Detect which cell encompasses the target text, then output its [x, y] center coordinate. 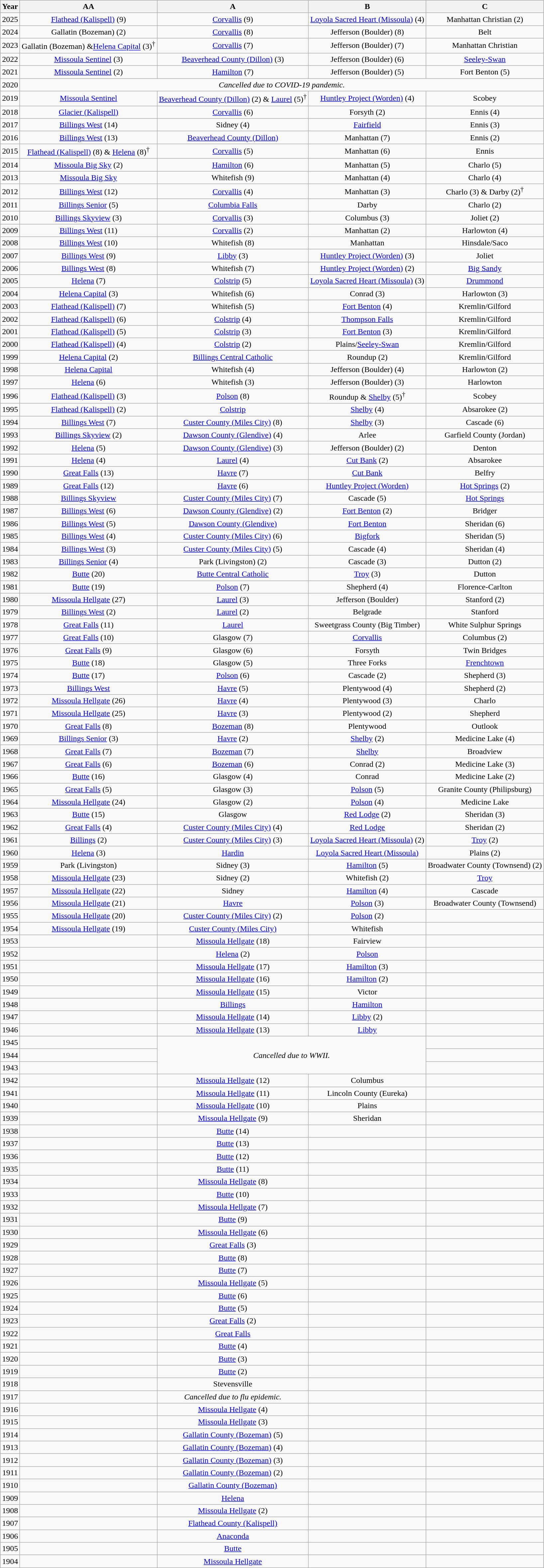
Gallatin County (Bozeman) (3) [233, 1460]
Billings West (11) [88, 230]
Havre (3) [233, 714]
Darby [367, 205]
Jefferson (Boulder) (4) [367, 369]
Butte [233, 1549]
Fort Benton (5) [485, 72]
Arlee [367, 435]
Lincoln County (Eureka) [367, 1093]
Polson (4) [367, 802]
1942 [10, 1080]
Billings Senior (3) [88, 739]
1966 [10, 777]
Glasgow [233, 815]
Harlowton [485, 382]
Havre (4) [233, 701]
Missoula Hellgate (17) [233, 967]
Cascade [485, 891]
Dutton [485, 574]
Helena (2) [233, 954]
Park (Livingston) [88, 865]
Charlo (2) [485, 205]
Sheridan [367, 1118]
Whitefish (5) [233, 306]
Shelby (4) [367, 410]
Flathead County (Kalispell) [233, 1523]
B [367, 7]
1935 [10, 1169]
Year [10, 7]
Polson (3) [367, 903]
1920 [10, 1359]
Flathead (Kalispell) (7) [88, 306]
Colstrip [233, 410]
Manhattan (7) [367, 137]
Manhattan (3) [367, 192]
Custer County (Miles City) (8) [233, 422]
Billings West (13) [88, 137]
2014 [10, 165]
Missoula Hellgate (7) [233, 1207]
Dawson County (Glendive) (3) [233, 448]
Manhattan (4) [367, 178]
Bozeman (7) [233, 751]
1969 [10, 739]
Columbus (3) [367, 218]
1950 [10, 979]
1998 [10, 369]
2013 [10, 178]
1938 [10, 1131]
Corvallis (7) [233, 46]
Butte (17) [88, 675]
Custer County (Miles City) (2) [233, 916]
Belgrade [367, 612]
Shepherd (3) [485, 675]
Flathead (Kalispell) (9) [88, 19]
Polson (8) [233, 396]
Havre (2) [233, 739]
Polson (2) [367, 916]
Missoula Hellgate (15) [233, 992]
1973 [10, 688]
Sheridan (5) [485, 536]
Sheridan (4) [485, 549]
Shepherd (4) [367, 587]
Flathead (Kalispell) (8) & Helena (8)† [88, 151]
Plains [367, 1106]
1971 [10, 714]
Butte (10) [233, 1194]
Glacier (Kalispell) [88, 112]
Whitefish (4) [233, 369]
Fairfield [367, 125]
Missoula Hellgate (25) [88, 714]
Flathead (Kalispell) (6) [88, 319]
1976 [10, 650]
Hamilton (7) [233, 72]
Hardin [233, 852]
2006 [10, 268]
1957 [10, 891]
Butte (6) [233, 1296]
Laurel (2) [233, 612]
2010 [10, 218]
Cancelled due to COVID-19 pandemic. [282, 85]
Whitefish (8) [233, 243]
1968 [10, 751]
Drummond [485, 281]
1980 [10, 599]
Roundup & Shelby (5)† [367, 396]
1974 [10, 675]
Huntley Project (Worden) (2) [367, 268]
1910 [10, 1485]
Granite County (Philipsburg) [485, 789]
2025 [10, 19]
1928 [10, 1257]
Helena Capital (3) [88, 294]
Dawson County (Glendive) (2) [233, 511]
Butte (13) [233, 1144]
1916 [10, 1409]
Cut Bank [367, 473]
Missoula Big Sky (2) [88, 165]
Missoula Hellgate (13) [233, 1030]
Corvallis (8) [233, 32]
Butte (11) [233, 1169]
Billings Skyview [88, 498]
Cascade (4) [367, 549]
2015 [10, 151]
Custer County (Miles City) (6) [233, 536]
Great Falls (2) [233, 1321]
2017 [10, 125]
Medicine Lake (4) [485, 739]
Billings West (14) [88, 125]
Glasgow (4) [233, 777]
Helena (5) [88, 448]
Missoula Hellgate (3) [233, 1422]
Billings West (7) [88, 422]
1975 [10, 663]
Medicine Lake (3) [485, 764]
Havre (6) [233, 486]
Ennis (4) [485, 112]
Custer County (Miles City) (3) [233, 840]
Missoula Hellgate [233, 1561]
Great Falls (13) [88, 473]
Cut Bank (2) [367, 460]
Havre (7) [233, 473]
Fairview [367, 941]
2000 [10, 344]
Dawson County (Glendive) [233, 524]
Billings West [88, 688]
Garfield County (Jordan) [485, 435]
Great Falls (10) [88, 637]
Corvallis (5) [233, 151]
Missoula Hellgate (12) [233, 1080]
1909 [10, 1498]
Plentywood [367, 726]
1999 [10, 357]
Big Sandy [485, 268]
Colstrip (3) [233, 331]
Joliet [485, 256]
Havre [233, 903]
Missoula Hellgate (8) [233, 1182]
Whitefish [367, 929]
2019 [10, 98]
Bozeman (8) [233, 726]
Glasgow (6) [233, 650]
1939 [10, 1118]
1908 [10, 1511]
White Sulphur Springs [485, 625]
1953 [10, 941]
Seeley-Swan [485, 59]
Flathead (Kalispell) (5) [88, 331]
1933 [10, 1194]
1931 [10, 1220]
Great Falls [233, 1334]
Loyola Sacred Heart (Missoula) [367, 852]
2023 [10, 46]
Butte (14) [233, 1131]
Shelby (2) [367, 739]
Manhattan Christian (2) [485, 19]
Anaconda [233, 1536]
Frenchtown [485, 663]
Conrad (2) [367, 764]
Fort Benton (3) [367, 331]
Shepherd (2) [485, 688]
Jefferson (Boulder) (6) [367, 59]
Missoula Hellgate (18) [233, 941]
Missoula Hellgate (14) [233, 1017]
Dutton (2) [485, 562]
Missoula Hellgate (20) [88, 916]
Polson (7) [233, 587]
1943 [10, 1068]
Glasgow (2) [233, 802]
1915 [10, 1422]
Stevensville [233, 1384]
1989 [10, 486]
Shelby (3) [367, 422]
Havre (5) [233, 688]
1978 [10, 625]
Columbia Falls [233, 205]
Jefferson (Boulder) (8) [367, 32]
Billings Skyview (3) [88, 218]
Conrad [367, 777]
1996 [10, 396]
Custer County (Miles City) [233, 929]
Glasgow (3) [233, 789]
2021 [10, 72]
Plentywood (3) [367, 701]
1977 [10, 637]
Shelby [367, 751]
2009 [10, 230]
Custer County (Miles City) (5) [233, 549]
Whitefish (2) [367, 878]
Jefferson (Boulder) (2) [367, 448]
Manhattan Christian [485, 46]
Huntley Project (Worden) (4) [367, 98]
Jefferson (Boulder) (7) [367, 46]
Great Falls (6) [88, 764]
Helena (4) [88, 460]
Missoula Hellgate (10) [233, 1106]
Fort Benton (4) [367, 306]
Bozeman (6) [233, 764]
Colstrip (2) [233, 344]
1983 [10, 562]
Missoula Big Sky [88, 178]
Outlook [485, 726]
Helena (3) [88, 852]
1922 [10, 1334]
Butte (15) [88, 815]
Billings Central Catholic [233, 357]
Laurel (3) [233, 599]
1965 [10, 789]
1917 [10, 1397]
2004 [10, 294]
Hot Springs (2) [485, 486]
Cascade (6) [485, 422]
Broadwater County (Townsend) (2) [485, 865]
Victor [367, 992]
Sidney [233, 891]
1994 [10, 422]
1979 [10, 612]
Colstrip (4) [233, 319]
1948 [10, 1004]
1934 [10, 1182]
1995 [10, 410]
Laurel [233, 625]
1941 [10, 1093]
Gallatin (Bozeman) &Helena Capital (3)† [88, 46]
Huntley Project (Worden) (3) [367, 256]
1987 [10, 511]
Charlo (4) [485, 178]
1964 [10, 802]
Ennis (3) [485, 125]
Flathead (Kalispell) (3) [88, 396]
Missoula Hellgate (23) [88, 878]
1991 [10, 460]
1972 [10, 701]
Corvallis (3) [233, 218]
Hot Springs [485, 498]
Hamilton (4) [367, 891]
Missoula Hellgate (19) [88, 929]
Loyola Sacred Heart (Missoula) (4) [367, 19]
Jefferson (Boulder) (5) [367, 72]
1959 [10, 865]
Sheridan (3) [485, 815]
Beaverhead County (Dillon) (3) [233, 59]
Corvallis (9) [233, 19]
1955 [10, 916]
Forsyth (2) [367, 112]
1927 [10, 1270]
Billings Senior (4) [88, 562]
Charlo [485, 701]
1940 [10, 1106]
Columbus (2) [485, 637]
Glasgow (5) [233, 663]
Cancelled due to flu epidemic. [233, 1397]
Belfry [485, 473]
Colstrip (5) [233, 281]
2018 [10, 112]
Plains/Seeley-Swan [367, 344]
Sheridan (6) [485, 524]
1946 [10, 1030]
Manhattan [367, 243]
Manhattan (2) [367, 230]
Loyola Sacred Heart (Missoula) (3) [367, 281]
Shepherd [485, 714]
Absarokee (2) [485, 410]
Billings West (12) [88, 192]
1963 [10, 815]
Absarokee [485, 460]
Red Lodge (2) [367, 815]
Great Falls (9) [88, 650]
Gallatin (Bozeman) (2) [88, 32]
Corvallis [367, 637]
Twin Bridges [485, 650]
Hamilton (6) [233, 165]
Billings Skyview (2) [88, 435]
1905 [10, 1549]
Manhattan (6) [367, 151]
1997 [10, 382]
1921 [10, 1346]
1956 [10, 903]
Missoula Hellgate (22) [88, 891]
Charlo (3) & Darby (2)† [485, 192]
1985 [10, 536]
1918 [10, 1384]
1947 [10, 1017]
Polson (5) [367, 789]
Denton [485, 448]
Missoula Sentinel [88, 98]
Thompson Falls [367, 319]
Medicine Lake (2) [485, 777]
Sidney (4) [233, 125]
Broadview [485, 751]
Custer County (Miles City) (4) [233, 827]
Hamilton (2) [367, 979]
Jefferson (Boulder) [367, 599]
Great Falls (3) [233, 1245]
Billings West (3) [88, 549]
Stanford (2) [485, 599]
1952 [10, 954]
2001 [10, 331]
Flathead (Kalispell) (4) [88, 344]
1945 [10, 1042]
1988 [10, 498]
Billings West (8) [88, 268]
Cascade (3) [367, 562]
2003 [10, 306]
Butte (19) [88, 587]
Helena [233, 1498]
Butte (3) [233, 1359]
1949 [10, 992]
Missoula Sentinel (2) [88, 72]
Manhattan (5) [367, 165]
Butte (7) [233, 1270]
1954 [10, 929]
Gallatin County (Bozeman) (4) [233, 1447]
1990 [10, 473]
Fort Benton [367, 524]
2002 [10, 319]
Missoula Hellgate (11) [233, 1093]
Cascade (2) [367, 675]
Missoula Hellgate (9) [233, 1118]
Cancelled due to WWII. [292, 1055]
Billings West (10) [88, 243]
Troy (2) [485, 840]
Missoula Hellgate (4) [233, 1409]
Beaverhead County (Dillon) [233, 137]
1960 [10, 852]
Bigfork [367, 536]
1944 [10, 1055]
Great Falls (8) [88, 726]
Missoula Sentinel (3) [88, 59]
2016 [10, 137]
Missoula Hellgate (21) [88, 903]
1924 [10, 1308]
Butte (12) [233, 1156]
Helena Capital (2) [88, 357]
Harlowton (4) [485, 230]
Gallatin County (Bozeman) [233, 1485]
Missoula Hellgate (6) [233, 1232]
1951 [10, 967]
Polson [367, 954]
1961 [10, 840]
Glasgow (7) [233, 637]
Butte (8) [233, 1257]
1926 [10, 1283]
1906 [10, 1536]
2008 [10, 243]
Jefferson (Boulder) (3) [367, 382]
Great Falls (12) [88, 486]
Billings (2) [88, 840]
Cascade (5) [367, 498]
Ennis (2) [485, 137]
Troy [485, 878]
1913 [10, 1447]
Great Falls (7) [88, 751]
Custer County (Miles City) (7) [233, 498]
Loyola Sacred Heart (Missoula) (2) [367, 840]
2012 [10, 192]
2020 [10, 85]
Billings West (2) [88, 612]
AA [88, 7]
Butte (18) [88, 663]
Harlowton (2) [485, 369]
1907 [10, 1523]
Missoula Hellgate (24) [88, 802]
Roundup (2) [367, 357]
1970 [10, 726]
1929 [10, 1245]
Flathead (Kalispell) (2) [88, 410]
1981 [10, 587]
Dawson County (Glendive) (4) [233, 435]
Helena (7) [88, 281]
Gallatin County (Bozeman) (5) [233, 1435]
Beaverhead County (Dillon) (2) & Laurel (5)† [233, 98]
Whitefish (9) [233, 178]
1930 [10, 1232]
2005 [10, 281]
1958 [10, 878]
Butte (4) [233, 1346]
1962 [10, 827]
Whitefish (7) [233, 268]
Polson (6) [233, 675]
Sidney (2) [233, 878]
Missoula Hellgate (27) [88, 599]
Butte (9) [233, 1220]
Whitefish (6) [233, 294]
1982 [10, 574]
1937 [10, 1144]
Charlo (5) [485, 165]
Corvallis (6) [233, 112]
Billings Senior (5) [88, 205]
Butte Central Catholic [233, 574]
Troy (3) [367, 574]
1932 [10, 1207]
Libby [367, 1030]
A [233, 7]
1914 [10, 1435]
Park (Livingston) (2) [233, 562]
Sidney (3) [233, 865]
Whitefish (3) [233, 382]
Columbus [367, 1080]
2011 [10, 205]
Butte (16) [88, 777]
1992 [10, 448]
1936 [10, 1156]
1904 [10, 1561]
Hamilton (5) [367, 865]
Libby (2) [367, 1017]
Plains (2) [485, 852]
Stanford [485, 612]
Ennis [485, 151]
Great Falls (5) [88, 789]
Three Forks [367, 663]
Bridger [485, 511]
Butte (2) [233, 1372]
1912 [10, 1460]
2024 [10, 32]
1919 [10, 1372]
Helena (6) [88, 382]
Corvallis (2) [233, 230]
C [485, 7]
Billings [233, 1004]
Medicine Lake [485, 802]
1986 [10, 524]
Gallatin County (Bozeman) (2) [233, 1473]
Missoula Hellgate (2) [233, 1511]
Sweetgrass County (Big Timber) [367, 625]
Broadwater County (Townsend) [485, 903]
Great Falls (11) [88, 625]
Corvallis (4) [233, 192]
Plentywood (2) [367, 714]
1967 [10, 764]
Missoula Hellgate (5) [233, 1283]
Missoula Hellgate (26) [88, 701]
Sheridan (2) [485, 827]
Missoula Hellgate (16) [233, 979]
1984 [10, 549]
Red Lodge [367, 827]
Florence-Carlton [485, 587]
1911 [10, 1473]
Billings West (5) [88, 524]
Hamilton (3) [367, 967]
Helena Capital [88, 369]
Conrad (3) [367, 294]
Harlowton (3) [485, 294]
Billings West (9) [88, 256]
1923 [10, 1321]
Belt [485, 32]
Plentywood (4) [367, 688]
Joliet (2) [485, 218]
Huntley Project (Worden) [367, 486]
Libby (3) [233, 256]
Butte (5) [233, 1308]
Laurel (4) [233, 460]
Hinsdale/Saco [485, 243]
2022 [10, 59]
1925 [10, 1296]
Butte (20) [88, 574]
Fort Benton (2) [367, 511]
Forsyth [367, 650]
2007 [10, 256]
1993 [10, 435]
Great Falls (4) [88, 827]
Billings West (4) [88, 536]
Hamilton [367, 1004]
Billings West (6) [88, 511]
